Detect which cell encompasses the target text, then output its [x, y] center coordinate. 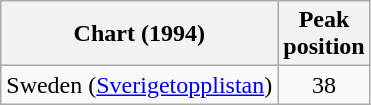
Sweden (Sverigetopplistan) [140, 85]
Chart (1994) [140, 34]
38 [324, 85]
Peakposition [324, 34]
